For the text-containing cell, return its midpoint in [x, y] coordinate format. 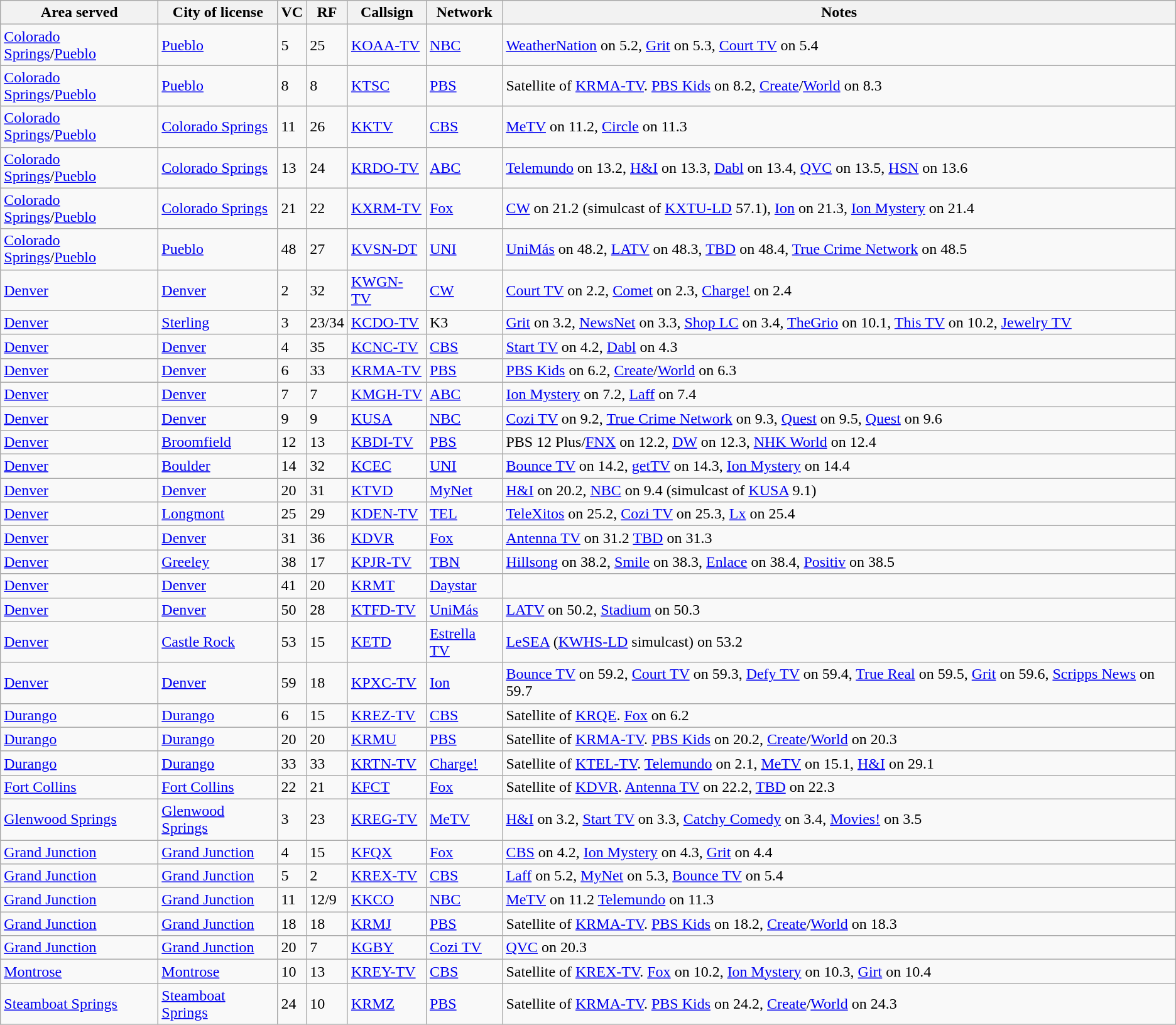
PBS 12 Plus/FNX on 12.2, DW on 12.3, NHK World on 12.4 [839, 442]
KFQX [387, 852]
KTSC [387, 85]
MeTV [464, 819]
City of license [218, 13]
KXRM-TV [387, 209]
KKTV [387, 127]
KCNC-TV [387, 346]
Sterling [218, 322]
KRDO-TV [387, 167]
17 [327, 562]
Notes [839, 13]
KDEN-TV [387, 514]
Grit on 3.2, NewsNet on 3.3, Shop LC on 3.4, TheGrio on 10.1, This TV on 10.2, Jewelry TV [839, 322]
Satellite of KREX-TV. Fox on 10.2, Ion Mystery on 10.3, Girt on 10.4 [839, 972]
MyNet [464, 490]
27 [327, 249]
KBDI-TV [387, 442]
38 [292, 562]
Callsign [387, 13]
Area served [79, 13]
48 [292, 249]
KRMZ [387, 1004]
UniMás on 48.2, LATV on 48.3, TBD on 48.4, True Crime Network on 48.5 [839, 249]
Hillsong on 38.2, Smile on 38.3, Enlace on 38.4, Positiv on 38.5 [839, 562]
Telemundo on 13.2, H&I on 13.3, Dabl on 13.4, QVC on 13.5, HSN on 13.6 [839, 167]
Satellite of KRQE. Fox on 6.2 [839, 715]
PBS Kids on 6.2, Create/World on 6.3 [839, 370]
TeleXitos on 25.2, Cozi TV on 25.3, Lx on 25.4 [839, 514]
KRMA-TV [387, 370]
KTFD-TV [387, 610]
QVC on 20.3 [839, 948]
23 [327, 819]
Satellite of KRMA-TV. PBS Kids on 18.2, Create/World on 18.3 [839, 924]
Antenna TV on 31.2 TBD on 31.3 [839, 538]
KPXC-TV [387, 682]
Longmont [218, 514]
Satellite of KRMA-TV. PBS Kids on 20.2, Create/World on 20.3 [839, 739]
35 [327, 346]
36 [327, 538]
KGBY [387, 948]
Satellite of KDVR. Antenna TV on 22.2, TBD on 22.3 [839, 787]
H&I on 20.2, NBC on 9.4 (simulcast of KUSA 9.1) [839, 490]
KDVR [387, 538]
MeTV on 11.2, Circle on 11.3 [839, 127]
K3 [464, 322]
KKCO [387, 900]
14 [292, 466]
23/34 [327, 322]
Satellite of KRMA-TV. PBS Kids on 8.2, Create/World on 8.3 [839, 85]
KCDO-TV [387, 322]
12 [292, 442]
Broomfield [218, 442]
41 [292, 586]
KCEC [387, 466]
26 [327, 127]
KRMT [387, 586]
Charge! [464, 763]
TBN [464, 562]
KETD [387, 642]
KREX-TV [387, 876]
53 [292, 642]
Cozi TV [464, 948]
KREG-TV [387, 819]
Boulder [218, 466]
Estrella TV [464, 642]
12/9 [327, 900]
Bounce TV on 14.2, getTV on 14.3, Ion Mystery on 14.4 [839, 466]
KRTN-TV [387, 763]
Start TV on 4.2, Dabl on 4.3 [839, 346]
Greeley [218, 562]
KMGH-TV [387, 394]
KREZ-TV [387, 715]
KWGN-TV [387, 290]
LATV on 50.2, Stadium on 50.3 [839, 610]
KOAA-TV [387, 45]
Network [464, 13]
WeatherNation on 5.2, Grit on 5.3, Court TV on 5.4 [839, 45]
CBS on 4.2, Ion Mystery on 4.3, Grit on 4.4 [839, 852]
Daystar [464, 586]
Court TV on 2.2, Comet on 2.3, Charge! on 2.4 [839, 290]
KRMJ [387, 924]
KRMU [387, 739]
29 [327, 514]
KFCT [387, 787]
28 [327, 610]
UniMás [464, 610]
MeTV on 11.2 Telemundo on 11.3 [839, 900]
KVSN-DT [387, 249]
CW [464, 290]
KUSA [387, 418]
KPJR-TV [387, 562]
Ion [464, 682]
Satellite of KRMA-TV. PBS Kids on 24.2, Create/World on 24.3 [839, 1004]
50 [292, 610]
Cozi TV on 9.2, True Crime Network on 9.3, Quest on 9.5, Quest on 9.6 [839, 418]
KREY-TV [387, 972]
Satellite of KTEL-TV. Telemundo on 2.1, MeTV on 15.1, H&I on 29.1 [839, 763]
Bounce TV on 59.2, Court TV on 59.3, Defy TV on 59.4, True Real on 59.5, Grit on 59.6, Scripps News on 59.7 [839, 682]
LeSEA (KWHS-LD simulcast) on 53.2 [839, 642]
H&I on 3.2, Start TV on 3.3, Catchy Comedy on 3.4, Movies! on 3.5 [839, 819]
RF [327, 13]
59 [292, 682]
Castle Rock [218, 642]
VC [292, 13]
KTVD [387, 490]
Ion Mystery on 7.2, Laff on 7.4 [839, 394]
Laff on 5.2, MyNet on 5.3, Bounce TV on 5.4 [839, 876]
CW on 21.2 (simulcast of KXTU-LD 57.1), Ion on 21.3, Ion Mystery on 21.4 [839, 209]
TEL [464, 514]
